For the text-containing cell, return its midpoint in (x, y) coordinate format. 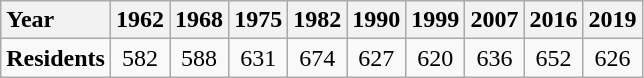
2016 (554, 20)
1982 (318, 20)
652 (554, 58)
2007 (494, 20)
1999 (436, 20)
1968 (200, 20)
1990 (376, 20)
2019 (612, 20)
631 (258, 58)
1975 (258, 20)
674 (318, 58)
626 (612, 58)
1962 (140, 20)
Residents (56, 58)
627 (376, 58)
582 (140, 58)
636 (494, 58)
Year (56, 20)
588 (200, 58)
620 (436, 58)
